Extract the [x, y] coordinate from the center of the cell holding the provided text.  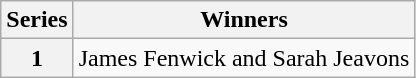
Series [37, 20]
Winners [244, 20]
1 [37, 58]
James Fenwick and Sarah Jeavons [244, 58]
